Scan for the cell matching the given text and deliver its (x, y) coordinate at center. 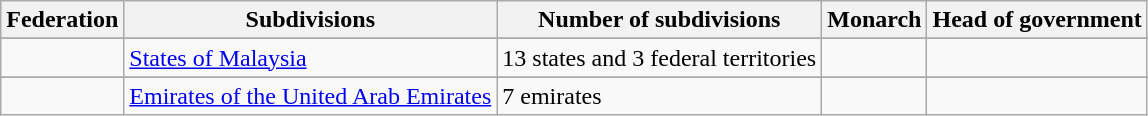
States of Malaysia (310, 58)
Monarch (874, 20)
Number of subdivisions (660, 20)
13 states and 3 federal territories (660, 58)
Head of government (1037, 20)
Emirates of the United Arab Emirates (310, 96)
7 emirates (660, 96)
Federation (62, 20)
Subdivisions (310, 20)
